Extract the [x, y] coordinate from the center of the cell holding the provided text.  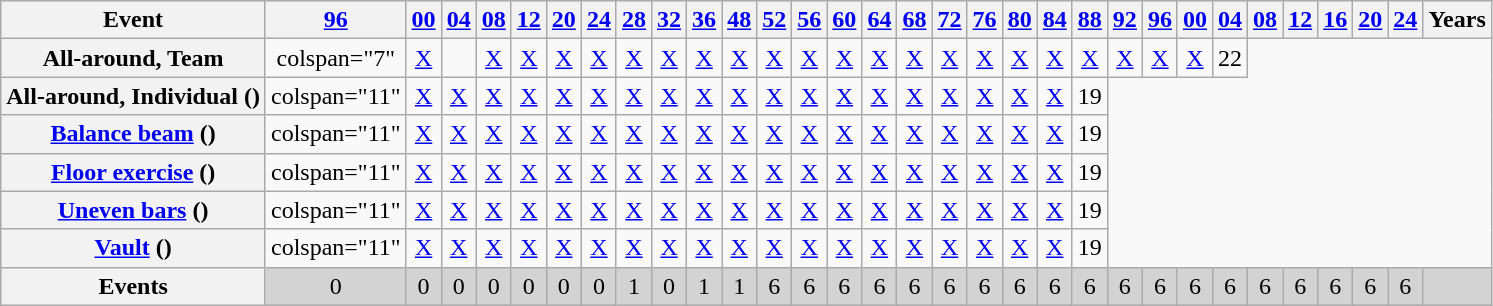
60 [844, 20]
52 [774, 20]
32 [670, 20]
Event [134, 20]
Events [134, 286]
64 [880, 20]
Uneven bars () [134, 210]
80 [1020, 20]
76 [984, 20]
84 [1054, 20]
56 [810, 20]
colspan="7" [336, 58]
Years [1457, 20]
Vault () [134, 248]
88 [1090, 20]
16 [1336, 20]
All-around, Team [134, 58]
72 [950, 20]
68 [914, 20]
48 [740, 20]
All-around, Individual () [134, 96]
28 [634, 20]
Floor exercise () [134, 172]
Balance beam () [134, 134]
92 [1124, 20]
36 [704, 20]
22 [1230, 58]
